Output the [x, y] coordinate of the center of the cell containing the given text.  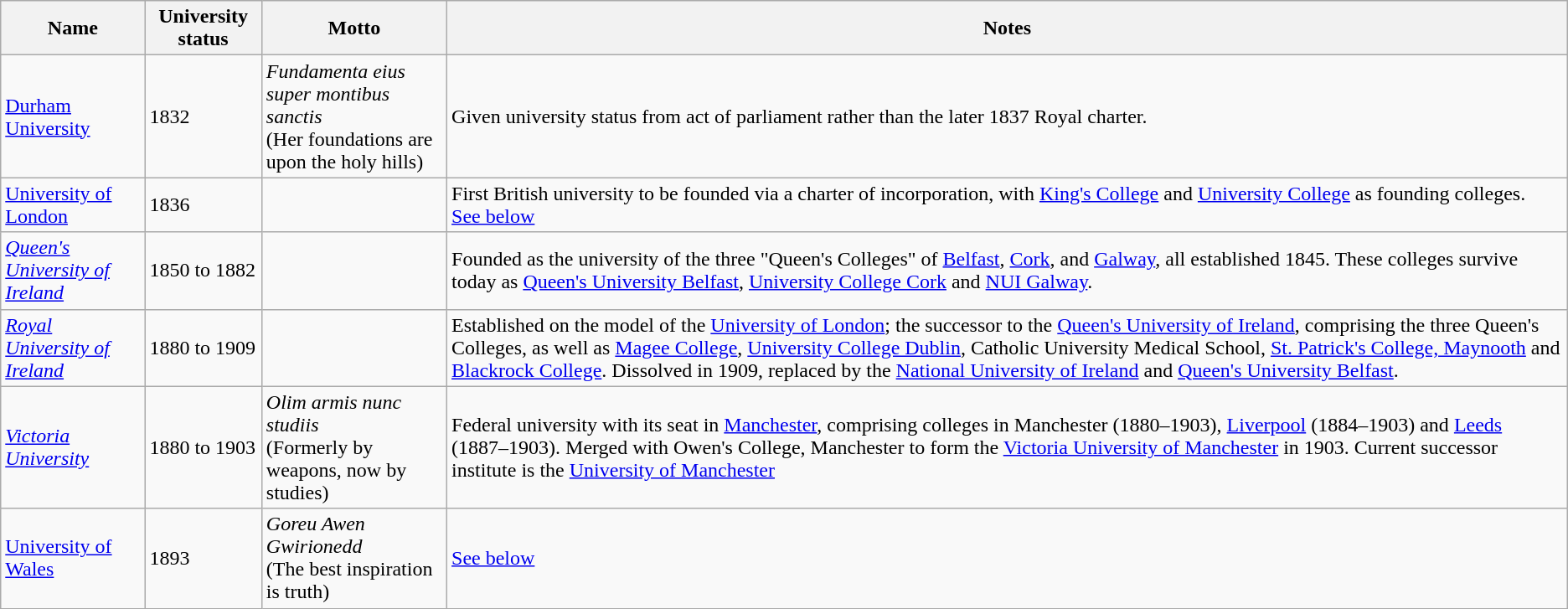
Given university status from act of parliament rather than the later 1837 Royal charter. [1008, 116]
1893 [203, 558]
Notes [1008, 28]
1836 [203, 204]
1880 to 1903 [203, 447]
1880 to 1909 [203, 348]
Olim armis nunc studiis(Formerly by weapons, now by studies) [353, 447]
1850 to 1882 [203, 271]
Victoria University [73, 447]
1832 [203, 116]
See below [1008, 558]
Name [73, 28]
University status [203, 28]
Goreu Awen Gwirionedd(The best inspiration is truth) [353, 558]
Durham University [73, 116]
Queen's University of Ireland [73, 271]
Fundamenta eius super montibus sanctis(Her foundations are upon the holy hills) [353, 116]
Royal University of Ireland [73, 348]
University of Wales [73, 558]
First British university to be founded via a charter of incorporation, with King's College and University College as founding colleges.See below [1008, 204]
University of London [73, 204]
Motto [353, 28]
